Search for the cell housing the specified text and yield its [X, Y] center coordinate. 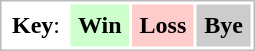
Loss [163, 25]
Key: [36, 25]
Win [100, 25]
Bye [224, 25]
